Output the (X, Y) coordinate of the center of the cell containing the given text.  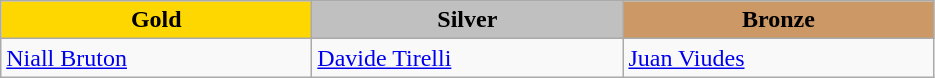
Gold (156, 20)
Davide Tirelli (468, 58)
Silver (468, 20)
Niall Bruton (156, 58)
Juan Viudes (778, 58)
Bronze (778, 20)
